Find where the given text appears and provide that cell's center as [X, Y] coordinate. 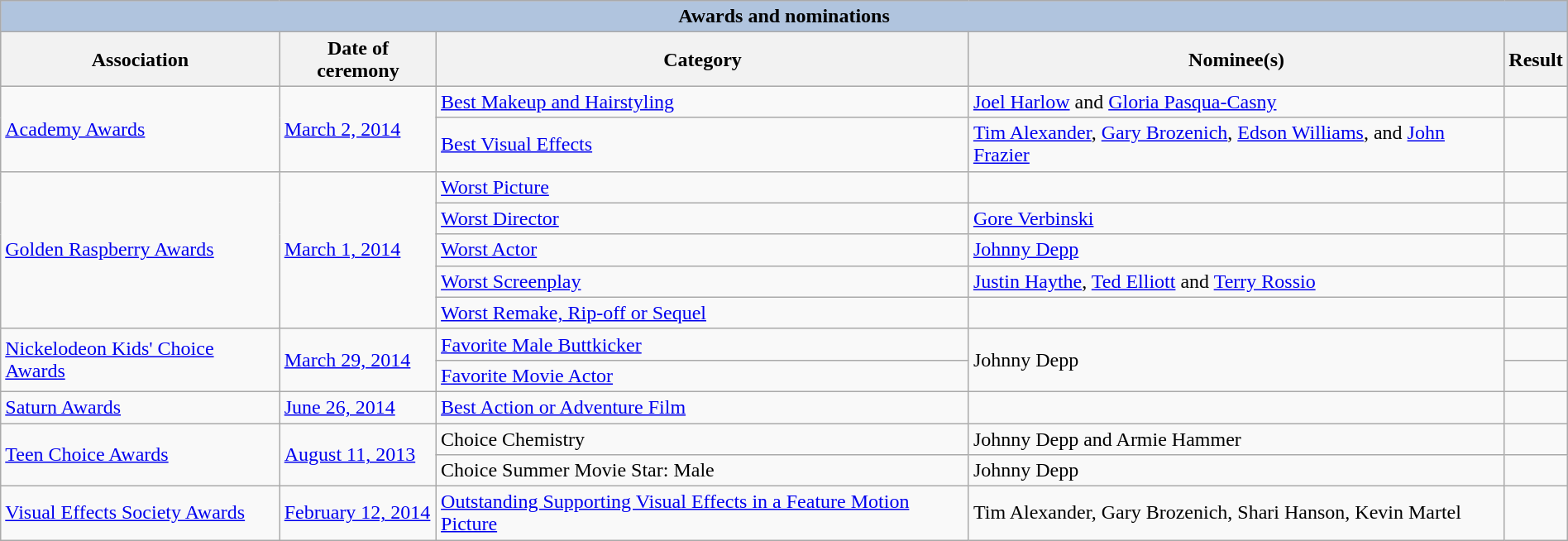
Tim Alexander, Gary Brozenich, Shari Hanson, Kevin Martel [1236, 513]
Awards and nominations [784, 17]
Johnny Depp and Armie Hammer [1236, 439]
Outstanding Supporting Visual Effects in a Feature Motion Picture [703, 513]
Teen Choice Awards [141, 455]
Choice Chemistry [703, 439]
Favorite Movie Actor [703, 376]
Result [1536, 60]
Justin Haythe, Ted Elliott and Terry Rossio [1236, 281]
Worst Director [703, 218]
Gore Verbinski [1236, 218]
February 12, 2014 [357, 513]
March 2, 2014 [357, 129]
Best Makeup and Hairstyling [703, 102]
Worst Actor [703, 250]
Nickelodeon Kids' Choice Awards [141, 360]
Tim Alexander, Gary Brozenich, Edson Williams, and John Frazier [1236, 144]
Favorite Male Buttkicker [703, 344]
Academy Awards [141, 129]
Best Action or Adventure Film [703, 407]
March 1, 2014 [357, 250]
Choice Summer Movie Star: Male [703, 471]
Date of ceremony [357, 60]
March 29, 2014 [357, 360]
August 11, 2013 [357, 455]
Worst Screenplay [703, 281]
Association [141, 60]
Joel Harlow and Gloria Pasqua-Casny [1236, 102]
Worst Picture [703, 187]
June 26, 2014 [357, 407]
Nominee(s) [1236, 60]
Saturn Awards [141, 407]
Category [703, 60]
Best Visual Effects [703, 144]
Visual Effects Society Awards [141, 513]
Golden Raspberry Awards [141, 250]
Worst Remake, Rip-off or Sequel [703, 313]
